Capture the cell that displays the provided text and extract its (x, y) central coordinate. 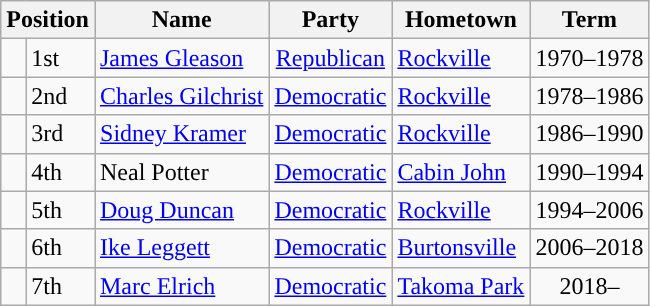
7th (60, 286)
Doug Duncan (181, 210)
5th (60, 210)
1978–1986 (590, 96)
1970–1978 (590, 58)
Marc Elrich (181, 286)
Republican (330, 58)
4th (60, 172)
Position (48, 20)
Term (590, 20)
1990–1994 (590, 172)
2nd (60, 96)
Hometown (461, 20)
James Gleason (181, 58)
Sidney Kramer (181, 134)
Burtonsville (461, 248)
Party (330, 20)
Neal Potter (181, 172)
Charles Gilchrist (181, 96)
Ike Leggett (181, 248)
1986–1990 (590, 134)
6th (60, 248)
3rd (60, 134)
2018– (590, 286)
Takoma Park (461, 286)
1994–2006 (590, 210)
Name (181, 20)
Cabin John (461, 172)
2006–2018 (590, 248)
1st (60, 58)
